Capture the cell that displays the provided text and extract its (X, Y) central coordinate. 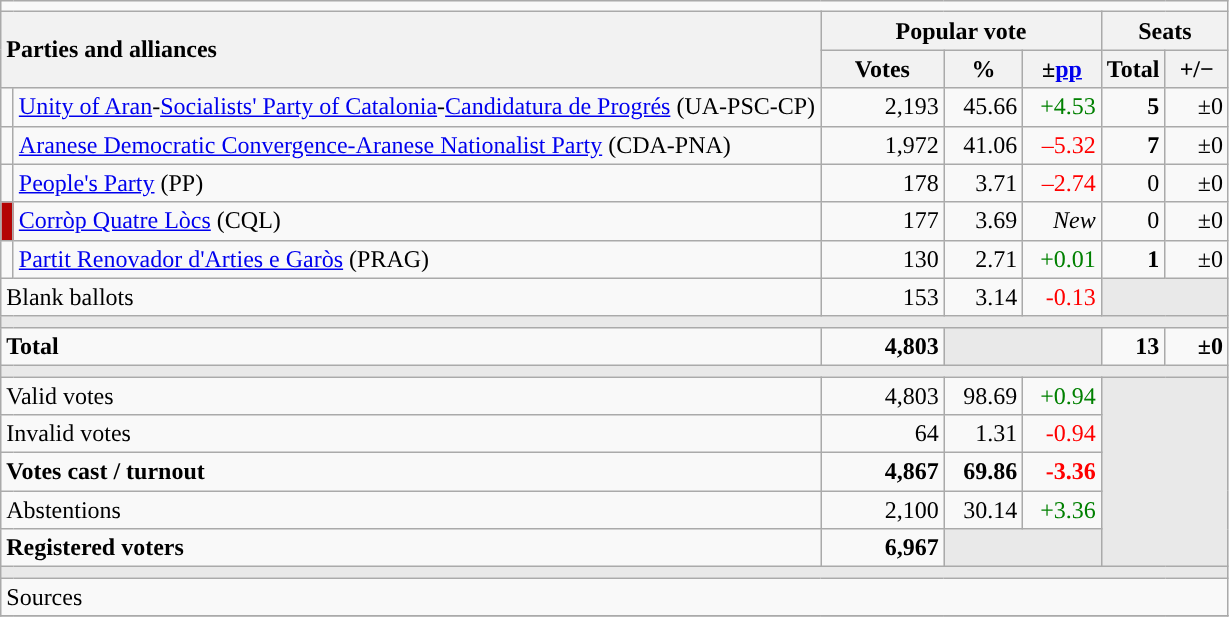
Parties and alliances (411, 50)
178 (883, 183)
–5.32 (1062, 145)
177 (883, 221)
45.66 (984, 107)
Seats (1164, 31)
Unity of Aran-Socialists' Party of Catalonia-Candidatura de Progrés (UA-PSC-CP) (416, 107)
+3.36 (1062, 510)
5 (1133, 107)
64 (883, 434)
1.31 (984, 434)
4,867 (883, 472)
1,972 (883, 145)
130 (883, 259)
Corròp Quatre Lòcs (CQL) (416, 221)
1 (1133, 259)
41.06 (984, 145)
6,967 (883, 548)
3.14 (984, 297)
Votes cast / turnout (411, 472)
Partit Renovador d'Arties e Garòs (PRAG) (416, 259)
98.69 (984, 395)
30.14 (984, 510)
2,193 (883, 107)
+0.94 (1062, 395)
13 (1133, 346)
±pp (1062, 69)
-3.36 (1062, 472)
Aranese Democratic Convergence-Aranese Nationalist Party (CDA-PNA) (416, 145)
7 (1133, 145)
+/− (1197, 69)
+0.01 (1062, 259)
+4.53 (1062, 107)
Valid votes (411, 395)
% (984, 69)
2,100 (883, 510)
69.86 (984, 472)
153 (883, 297)
People's Party (PP) (416, 183)
3.69 (984, 221)
New (1062, 221)
Registered voters (411, 548)
Sources (615, 597)
Votes (883, 69)
Popular vote (962, 31)
Blank ballots (411, 297)
-0.94 (1062, 434)
Invalid votes (411, 434)
Abstentions (411, 510)
3.71 (984, 183)
2.71 (984, 259)
–2.74 (1062, 183)
-0.13 (1062, 297)
